Return the (x, y) coordinate for the center point of the cell that contains the specified text.  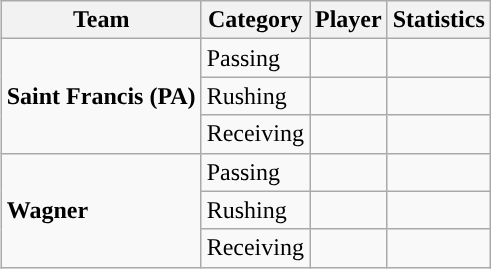
Category (255, 20)
Team (101, 20)
Wagner (101, 210)
Statistics (438, 20)
Player (349, 20)
Saint Francis (PA) (101, 96)
